Locate the cell with the specified text and output its [x, y] center coordinate. 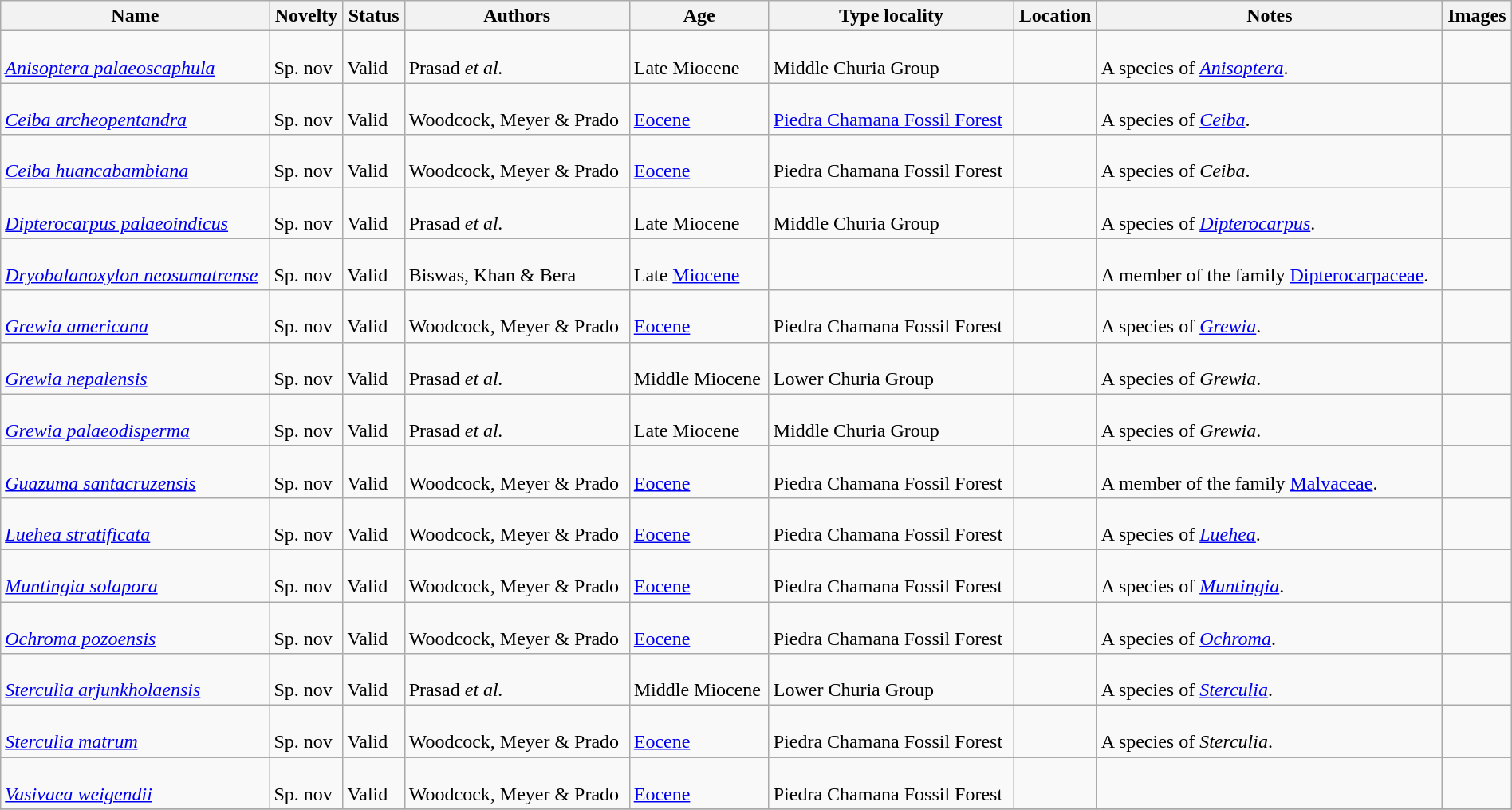
Muntingia solapora [136, 576]
Vasivaea weigendii [136, 783]
A species of Muntingia. [1270, 576]
Notes [1270, 16]
Grewia palaeodisperma [136, 419]
Novelty [306, 16]
Type locality [892, 16]
Sterculia arjunkholaensis [136, 679]
A species of Anisoptera. [1270, 57]
Biswas, Khan & Bera [517, 265]
Luehea stratificata [136, 523]
A species of Luehea. [1270, 523]
A species of Dipterocarpus. [1270, 212]
Name [136, 16]
Location [1056, 16]
Status [373, 16]
A species of Ochroma. [1270, 627]
Dryobalanoxylon neosumatrense [136, 265]
A member of the family Malvaceae. [1270, 472]
Images [1477, 16]
Ceiba archeopentandra [136, 108]
Sterculia matrum [136, 732]
A member of the family Dipterocarpaceae. [1270, 265]
Ceiba huancabambiana [136, 161]
Authors [517, 16]
Anisoptera palaeoscaphula [136, 57]
Guazuma santacruzensis [136, 472]
Ochroma pozoensis [136, 627]
Grewia nepalensis [136, 368]
Grewia americana [136, 316]
Dipterocarpus palaeoindicus [136, 212]
Age [699, 16]
